Identify which cell holds the provided text, then report its [x, y] central coordinate. 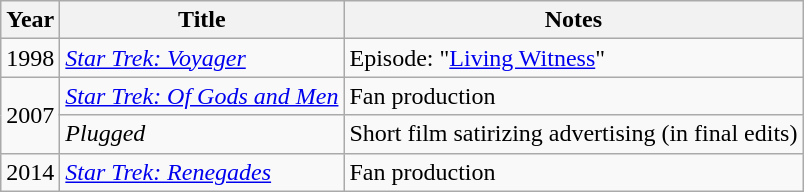
Star Trek: Voyager [202, 58]
Star Trek: Renegades [202, 172]
Plugged [202, 134]
Year [30, 20]
2007 [30, 115]
2014 [30, 172]
Short film satirizing advertising (in final edits) [574, 134]
Notes [574, 20]
Star Trek: Of Gods and Men [202, 96]
Episode: "Living Witness" [574, 58]
Title [202, 20]
1998 [30, 58]
